Detect which cell encompasses the target text, then output its (X, Y) center coordinate. 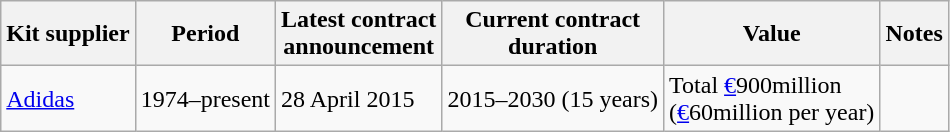
28 April 2015 (359, 98)
Adidas (68, 98)
Value (772, 34)
2015–2030 (15 years) (553, 98)
Notes (914, 34)
Current contractduration (553, 34)
1974–present (205, 98)
Period (205, 34)
Total €900million (€60million per year) (772, 98)
Kit supplier (68, 34)
Latest contractannouncement (359, 34)
